Locate the cell with the specified text and output its [X, Y] center coordinate. 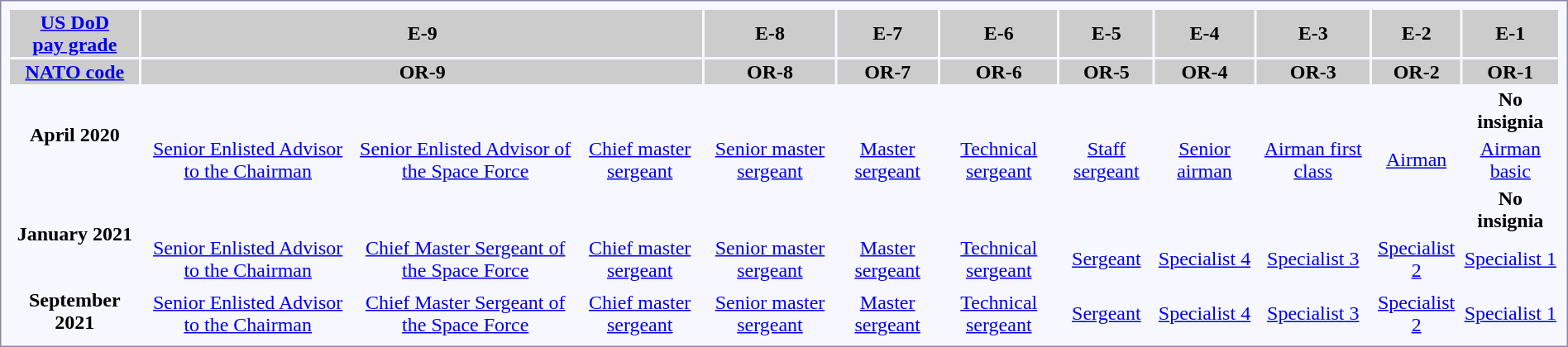
Senior airman [1204, 160]
OR-3 [1313, 72]
OR-4 [1204, 72]
OR-1 [1510, 72]
US DoD pay grade [74, 33]
OR-7 [887, 72]
E-9 [423, 33]
April 2020 [74, 135]
E-7 [887, 33]
E-8 [771, 33]
Airman [1417, 160]
Staff sergeant [1107, 160]
January 2021 [74, 235]
OR-8 [771, 72]
E-2 [1417, 33]
E-5 [1107, 33]
OR-6 [999, 72]
OR-9 [423, 72]
OR-5 [1107, 72]
Senior Enlisted Advisor of the Space Force [466, 160]
E-6 [999, 33]
E-3 [1313, 33]
Airman basic [1510, 160]
OR-2 [1417, 72]
September 2021 [74, 311]
NATO code [74, 72]
E-1 [1510, 33]
E-4 [1204, 33]
Airman first class [1313, 160]
